Locate the cell with the specified text and output its (X, Y) center coordinate. 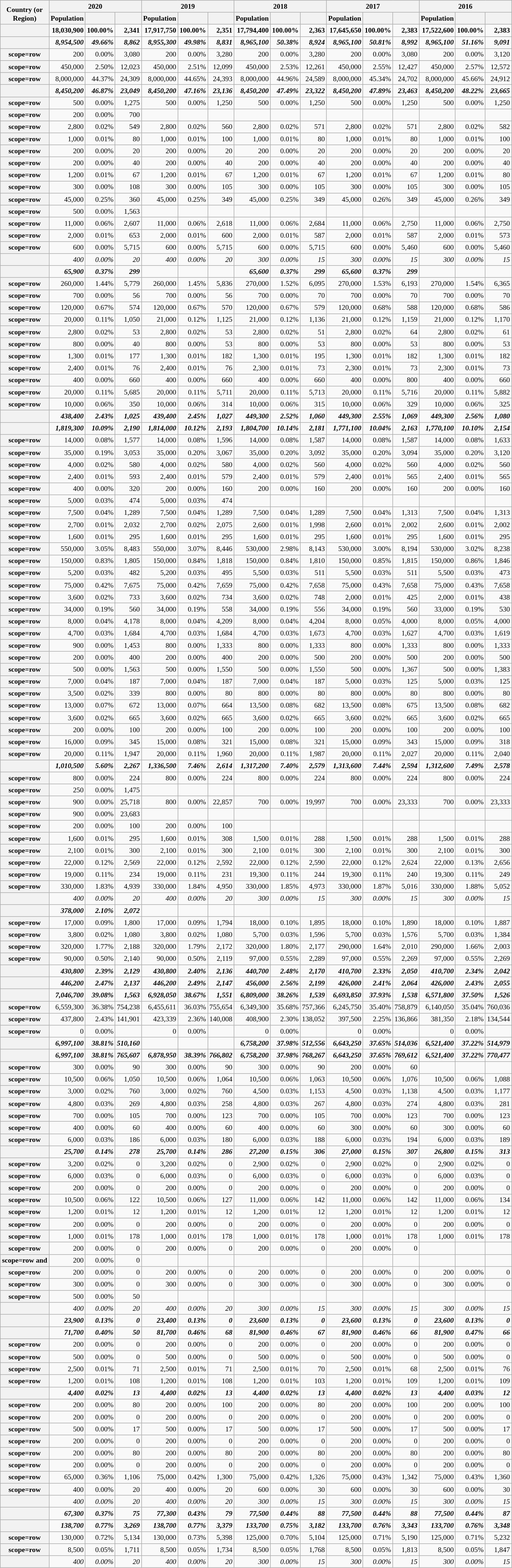
2,614 (221, 766)
2.50% (100, 67)
495 (221, 573)
2.45% (193, 416)
768,267 (314, 1055)
45.66% (470, 78)
23,683 (128, 814)
2,289 (314, 959)
8,954,500 (67, 43)
2019 (188, 7)
586 (499, 308)
2,137 (128, 983)
2017 (372, 7)
0.85% (378, 561)
195 (314, 356)
758,879 (406, 1007)
2,181 (314, 428)
2.34% (470, 971)
1.64% (378, 947)
180 (221, 1140)
2016 (465, 7)
3,092 (314, 452)
2,154 (499, 428)
2,172 (221, 947)
2,188 (128, 947)
194 (406, 1140)
23,665 (499, 91)
2,147 (221, 983)
1,771,100 (345, 428)
1,383 (499, 670)
141,901 (128, 1019)
103 (314, 1381)
0.40% (100, 1333)
1,063 (314, 1080)
1,360 (499, 1477)
2,190 (128, 428)
1,813 (406, 1550)
1,627 (406, 633)
6,455,611 (159, 1007)
1,734 (221, 1550)
512,556 (314, 1043)
306 (314, 1151)
2,119 (221, 959)
6,193 (406, 283)
314 (221, 404)
408,900 (252, 1019)
24,702 (406, 78)
1,895 (314, 922)
1,069 (406, 416)
27,200 (252, 1151)
25,718 (128, 802)
1,619 (499, 633)
2,136 (221, 971)
760,036 (499, 1007)
12,427 (406, 67)
1,770,100 (437, 428)
1,711 (128, 1550)
2,177 (314, 947)
765,607 (128, 1055)
7.44% (378, 766)
23,900 (67, 1320)
1,317,200 (252, 766)
189 (499, 1140)
2,578 (499, 766)
134,544 (499, 1019)
10.04% (378, 428)
47.89% (378, 91)
26,800 (437, 1151)
2.30% (285, 1019)
672 (128, 706)
18,030,900 (67, 30)
588 (406, 308)
186 (128, 1140)
440,700 (252, 971)
6,878,950 (159, 1055)
1,342 (406, 1477)
4,939 (128, 886)
1,025 (128, 416)
3,269 (128, 1525)
249 (499, 875)
134 (499, 1200)
1.45% (193, 283)
514,979 (499, 1043)
675 (406, 706)
2,341 (128, 30)
2,064 (406, 983)
1,810 (314, 561)
10.12% (193, 428)
8,924 (314, 43)
5,232 (499, 1538)
4,204 (314, 621)
1,106 (128, 1477)
556 (314, 609)
2,010 (406, 947)
5,134 (128, 1538)
5,716 (406, 392)
1.77% (100, 947)
23,463 (406, 91)
1.84% (193, 886)
0.73% (193, 1538)
7,659 (221, 585)
345 (128, 742)
1,027 (221, 416)
381,350 (437, 1019)
64 (406, 332)
1.87% (378, 886)
766,802 (221, 1055)
177 (128, 356)
37.93% (378, 995)
3,094 (406, 452)
4,973 (314, 886)
1,768 (314, 1550)
325 (499, 404)
2.53% (285, 67)
2.48% (285, 971)
754,238 (128, 1007)
136,866 (406, 1019)
2.51% (193, 67)
2.47% (100, 983)
5,190 (406, 1538)
2.98% (285, 549)
35.40% (378, 1007)
1.83% (100, 886)
24,589 (314, 78)
1,960 (221, 754)
582 (499, 127)
127 (221, 1200)
2.25% (378, 1019)
438 (499, 597)
2,363 (314, 30)
0.36% (100, 1477)
274 (406, 1104)
320 (128, 488)
2,075 (221, 525)
1,890 (406, 922)
39.08% (100, 995)
2,618 (221, 223)
17,917,750 (159, 30)
scope=row and (25, 1260)
5,836 (221, 283)
8,862 (128, 43)
2,351 (221, 30)
1,367 (406, 670)
770,477 (499, 1055)
2,579 (314, 766)
1,475 (128, 790)
44.96% (285, 78)
4,950 (221, 886)
81,700 (159, 1333)
47.16% (193, 91)
5,052 (499, 886)
308 (221, 838)
17,645,650 (345, 30)
664 (221, 706)
122 (128, 1200)
8,238 (499, 549)
6,349,300 (252, 1007)
2,050 (406, 971)
6,245,750 (345, 1007)
2020 (95, 7)
47.49% (285, 91)
473 (499, 573)
17,522,600 (437, 30)
1,384 (499, 935)
2.41% (378, 983)
5,882 (499, 392)
1,453 (128, 646)
2,590 (314, 862)
1,818 (221, 561)
350 (128, 404)
1,794 (221, 922)
1,577 (128, 441)
1,076 (406, 1080)
37.50% (470, 995)
8,143 (314, 549)
1,138 (406, 1091)
307 (406, 1151)
2,027 (406, 754)
269 (128, 1104)
7.40% (285, 766)
9,091 (499, 43)
2,199 (314, 983)
1,673 (314, 633)
570 (221, 308)
244 (314, 875)
240 (406, 875)
734 (221, 597)
2.36% (193, 1019)
1.88% (470, 886)
6,693,850 (345, 995)
75 (128, 1514)
5,713 (314, 392)
2.57% (470, 67)
1,136 (314, 320)
0.70% (285, 1538)
1.44% (100, 283)
3.05% (100, 549)
188 (314, 1140)
0.75% (285, 1525)
3,500 (67, 693)
8,446 (221, 549)
5,398 (221, 1538)
12,099 (221, 67)
5,016 (406, 886)
1,805 (128, 561)
23,400 (159, 1320)
4,209 (221, 621)
8,955,300 (159, 43)
2.40% (193, 971)
558 (221, 609)
6,559,300 (67, 1007)
397,500 (345, 1019)
2,072 (128, 911)
281 (499, 1104)
1,060 (314, 416)
1,633 (499, 441)
1.85% (285, 886)
1,815 (406, 561)
51.16% (470, 43)
593 (128, 477)
7.49% (470, 766)
50.38% (285, 43)
3,053 (128, 452)
38.39% (193, 1055)
456,000 (252, 983)
0.86% (470, 561)
6,365 (499, 283)
1,526 (499, 995)
1,170 (499, 320)
2,624 (406, 862)
1,804,700 (252, 428)
1,313,600 (345, 766)
5,685 (128, 392)
1,551 (221, 995)
573 (499, 235)
2,032 (128, 525)
278 (128, 1151)
51 (314, 332)
12,261 (314, 67)
1,998 (314, 525)
438,400 (67, 416)
36.03% (193, 1007)
2,592 (221, 862)
79 (221, 1514)
2018 (280, 7)
439,400 (159, 416)
24,309 (128, 78)
35.04% (470, 1007)
24,393 (221, 78)
258 (221, 1104)
12,572 (499, 67)
67,300 (67, 1514)
1.80% (285, 947)
2,569 (128, 862)
755,654 (221, 1007)
425 (406, 597)
234 (128, 875)
423,339 (159, 1019)
44.65% (193, 78)
267 (314, 1104)
48.22% (470, 91)
138,052 (314, 1019)
1,312,600 (437, 766)
514,036 (406, 1043)
8,483 (128, 549)
6,928,050 (159, 995)
360 (128, 199)
7,675 (128, 585)
2,267 (128, 766)
3.07% (193, 549)
0.72% (100, 1538)
1,064 (221, 1080)
1,819,300 (67, 428)
757,366 (314, 1007)
Country (or Region) (25, 12)
250 (67, 790)
10.09% (100, 428)
23,322 (314, 91)
6,095 (314, 283)
23,049 (128, 91)
2,140 (128, 959)
1.54% (470, 283)
1,539 (314, 995)
61 (499, 332)
50.81% (378, 43)
10.10% (470, 428)
27,000 (345, 1151)
71,700 (67, 1333)
19,997 (314, 802)
44.37% (100, 78)
3.02% (470, 549)
22,857 (221, 802)
2.52% (285, 416)
23,136 (221, 91)
10.14% (285, 428)
2,003 (499, 947)
318 (499, 742)
530 (499, 609)
8,831 (221, 43)
3.00% (378, 549)
1.53% (378, 283)
313 (499, 1151)
2,684 (314, 223)
1,538 (406, 995)
7,046,700 (67, 995)
1,326 (314, 1477)
36.38% (100, 1007)
2,193 (221, 428)
2,129 (128, 971)
1.52% (285, 283)
1,336,500 (159, 766)
1,088 (499, 1080)
4,178 (128, 621)
1,153 (314, 1091)
65,900 (67, 272)
33,000 (437, 609)
6,140,050 (437, 1007)
2,594 (406, 766)
343 (406, 742)
1,814,000 (159, 428)
2.39% (100, 971)
1,010,500 (67, 766)
286 (221, 1151)
1,159 (406, 320)
8,194 (406, 549)
510,160 (128, 1043)
2,042 (499, 971)
2,607 (128, 223)
49.66% (100, 43)
16,000 (67, 742)
1,947 (128, 754)
46.87% (100, 91)
1,847 (499, 1550)
5,104 (314, 1538)
45.34% (378, 78)
5,711 (221, 392)
3,182 (314, 1525)
574 (128, 308)
8,992 (406, 43)
549 (128, 127)
87 (499, 1514)
0.47% (470, 1333)
1,887 (499, 922)
12,023 (128, 67)
2,055 (499, 983)
0.83% (100, 561)
24,912 (499, 78)
1.66% (470, 947)
437,800 (67, 1019)
1,846 (499, 561)
77,300 (159, 1514)
5.60% (100, 766)
733 (128, 597)
482 (128, 573)
38.26% (285, 995)
6,571,800 (437, 995)
2,040 (499, 754)
38.67% (193, 995)
5,779 (128, 283)
315 (314, 404)
49.98% (193, 43)
2,656 (499, 862)
1,125 (221, 320)
2.49% (193, 983)
769,612 (406, 1055)
7.46% (193, 766)
2.33% (378, 971)
378,000 (67, 911)
3,379 (221, 1525)
653 (128, 235)
3,343 (406, 1525)
748 (314, 597)
3,067 (221, 452)
2.10% (100, 911)
2.18% (470, 1019)
1.79% (193, 947)
1,177 (499, 1091)
17,794,400 (252, 30)
3,348 (499, 1525)
65,000 (67, 1477)
2,163 (406, 428)
1,800 (128, 922)
1,275 (128, 103)
2,170 (314, 971)
231 (221, 875)
35.68% (285, 1007)
1,987 (314, 754)
140,008 (221, 1019)
6,809,000 (252, 995)
339 (128, 693)
1,576 (406, 935)
329 (406, 404)
